Extract the [x, y] coordinate from the center of the cell holding the provided text.  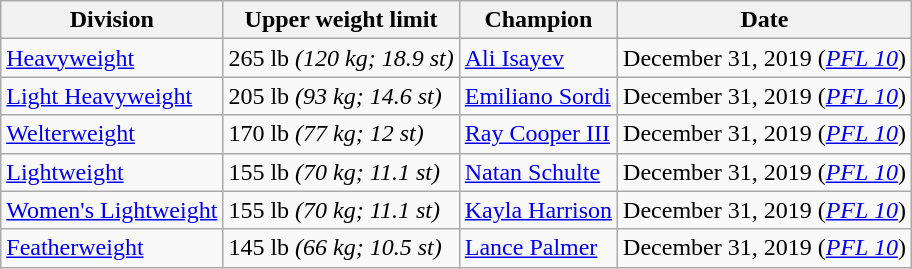
Upper weight limit [341, 20]
Featherweight [112, 248]
Lightweight [112, 172]
Lance Palmer [538, 248]
170 lb (77 kg; 12 st) [341, 134]
Date [765, 20]
Ray Cooper III [538, 134]
Emiliano Sordi [538, 96]
205 lb (93 kg; 14.6 st) [341, 96]
Champion [538, 20]
Ali Isayev [538, 58]
Division [112, 20]
Welterweight [112, 134]
Light Heavyweight [112, 96]
145 lb (66 kg; 10.5 st) [341, 248]
Kayla Harrison [538, 210]
265 lb (120 kg; 18.9 st) [341, 58]
Natan Schulte [538, 172]
Heavyweight [112, 58]
Women's Lightweight [112, 210]
